Search for the cell housing the specified text and yield its (X, Y) center coordinate. 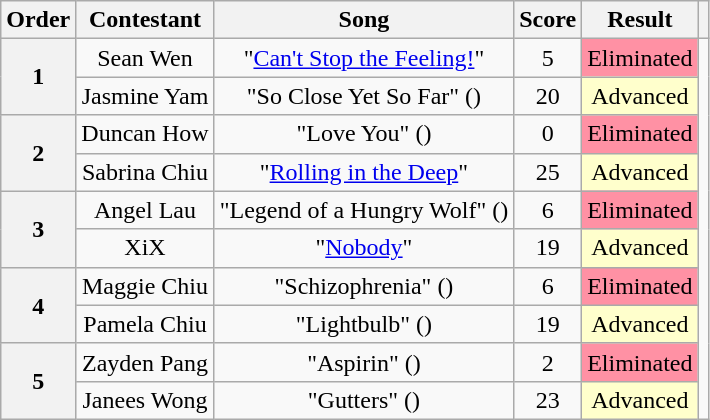
Song (364, 20)
XiX (145, 248)
Maggie Chiu (145, 286)
"Lightbulb" () (364, 324)
Pamela Chiu (145, 324)
Jasmine Yam (145, 96)
23 (548, 400)
"Aspirin" () (364, 362)
Sabrina Chiu (145, 172)
Contestant (145, 20)
25 (548, 172)
"So Close Yet So Far" () (364, 96)
"Rolling in the Deep" (364, 172)
Sean Wen (145, 58)
"Can't Stop the Feeling!" (364, 58)
Angel Lau (145, 210)
20 (548, 96)
Result (640, 20)
0 (548, 134)
Score (548, 20)
"Legend of a Hungry Wolf" () (364, 210)
"Nobody" (364, 248)
Duncan How (145, 134)
"Schizophrenia" () (364, 286)
Order (38, 20)
"Love You" () (364, 134)
"Gutters" () (364, 400)
Zayden Pang (145, 362)
4 (38, 305)
3 (38, 229)
Janees Wong (145, 400)
1 (38, 77)
